Extract the [X, Y] coordinate from the center of the cell holding the provided text.  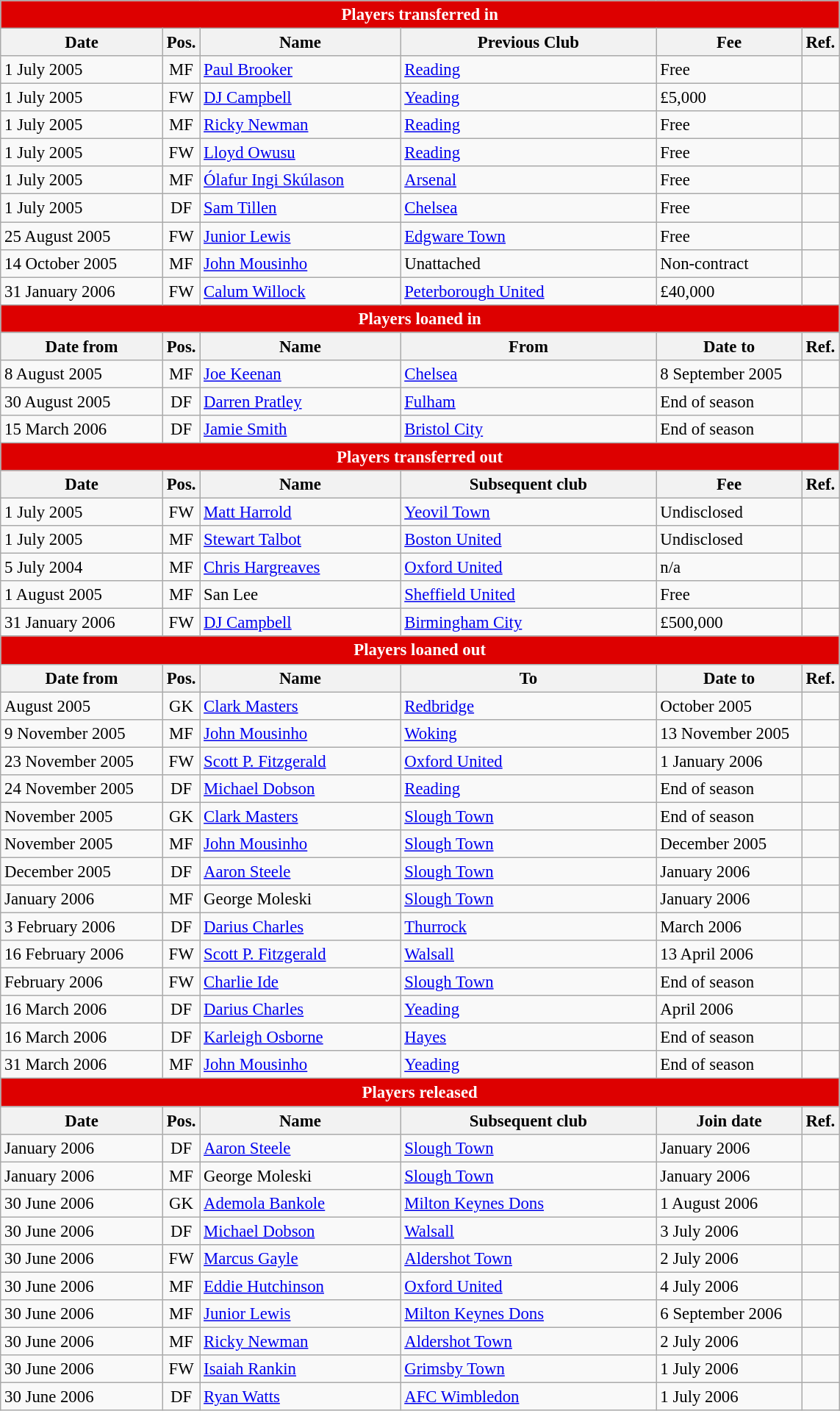
Players transferred in [420, 15]
9 November 2005 [82, 733]
Matt Harrold [300, 512]
Karleigh Osborne [300, 1037]
31 March 2006 [82, 1065]
Peterborough United [528, 291]
Non-contract [729, 263]
8 September 2005 [729, 374]
15 March 2006 [82, 429]
March 2006 [729, 927]
Paul Brooker [300, 70]
30 August 2005 [82, 401]
Fulham [528, 401]
Bristol City [528, 429]
8 August 2005 [82, 374]
Jamie Smith [300, 429]
Ólafur Ingi Skúlason [300, 180]
3 February 2006 [82, 927]
Sheffield United [528, 595]
16 February 2006 [82, 954]
Grimsby Town [528, 1369]
Players transferred out [420, 457]
14 October 2005 [82, 263]
13 April 2006 [729, 954]
Calum Willock [300, 291]
3 July 2006 [729, 1231]
San Lee [300, 595]
Joe Keenan [300, 374]
Previous Club [528, 43]
25 August 2005 [82, 236]
Ademola Bankole [300, 1203]
Lloyd Owusu [300, 153]
1 January 2006 [729, 761]
Unattached [528, 263]
n/a [729, 568]
£500,000 [729, 623]
1 August 2006 [729, 1203]
Players loaned in [420, 318]
April 2006 [729, 1010]
Darren Pratley [300, 401]
Thurrock [528, 927]
Boston United [528, 540]
Sam Tillen [300, 208]
Edgware Town [528, 236]
4 July 2006 [729, 1286]
Marcus Gayle [300, 1259]
Yeovil Town [528, 512]
Eddie Hutchinson [300, 1286]
1 August 2005 [82, 595]
October 2005 [729, 706]
6 September 2006 [729, 1314]
Redbridge [528, 706]
Arsenal [528, 180]
AFC Wimbledon [528, 1397]
Join date [729, 1121]
Isaiah Rankin [300, 1369]
£5,000 [729, 98]
Charlie Ide [300, 982]
February 2006 [82, 982]
Players loaned out [420, 651]
5 July 2004 [82, 568]
From [528, 346]
Hayes [528, 1037]
Woking [528, 733]
To [528, 678]
23 November 2005 [82, 761]
August 2005 [82, 706]
24 November 2005 [82, 789]
13 November 2005 [729, 733]
Stewart Talbot [300, 540]
Ryan Watts [300, 1397]
Chris Hargreaves [300, 568]
Players released [420, 1093]
Birmingham City [528, 623]
£40,000 [729, 291]
